Provide the [x, y] coordinate of the cell's center where the given text is located.  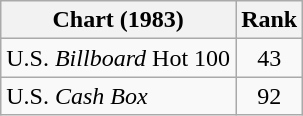
Chart (1983) [118, 20]
43 [270, 58]
U.S. Cash Box [118, 96]
U.S. Billboard Hot 100 [118, 58]
92 [270, 96]
Rank [270, 20]
